Determine the [X, Y] coordinate at the center of the cell enclosing the given text.  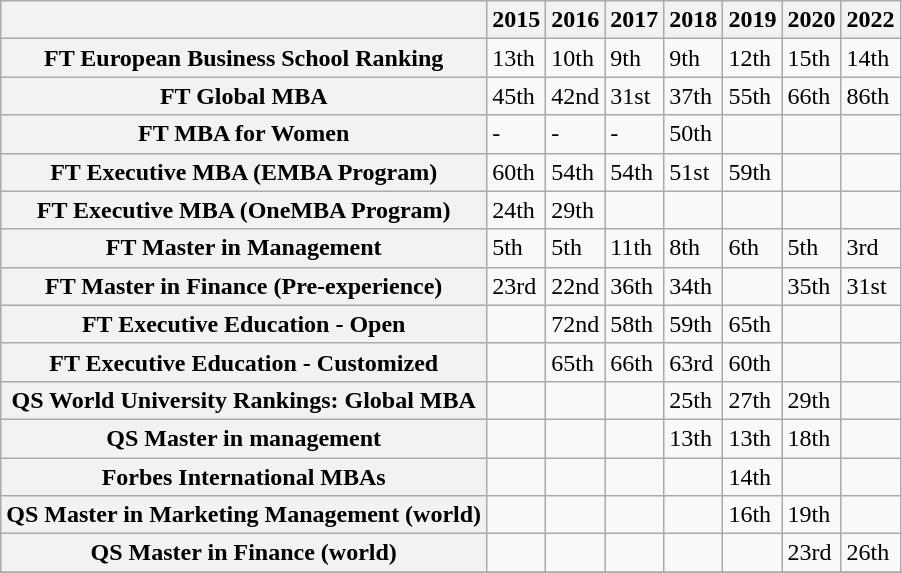
37th [694, 96]
Forbes International MBAs [244, 477]
26th [870, 553]
18th [812, 438]
36th [634, 286]
27th [752, 400]
2015 [516, 20]
24th [516, 210]
50th [694, 134]
16th [752, 515]
FT Global MBA [244, 96]
63rd [694, 362]
19th [812, 515]
FT MBA for Women [244, 134]
35th [812, 286]
45th [516, 96]
72nd [576, 324]
25th [694, 400]
QS Master in management [244, 438]
2017 [634, 20]
86th [870, 96]
58th [634, 324]
15th [812, 58]
34th [694, 286]
2020 [812, 20]
2019 [752, 20]
FT Master in Management [244, 248]
QS World University Rankings: Global MBA [244, 400]
FT European Business School Ranking [244, 58]
FT Executive MBA (EMBA Program) [244, 172]
10th [576, 58]
3rd [870, 248]
6th [752, 248]
22nd [576, 286]
FT Master in Finance (Pre-experience) [244, 286]
QS Master in Marketing Management (world) [244, 515]
2016 [576, 20]
2022 [870, 20]
42nd [576, 96]
FT Executive Education - Open [244, 324]
8th [694, 248]
12th [752, 58]
55th [752, 96]
51st [694, 172]
FT Executive MBA (OneMBA Program) [244, 210]
QS Master in Finance (world) [244, 553]
2018 [694, 20]
11th [634, 248]
FT Executive Education - Customized [244, 362]
